Pinpoint the cell where the given text exists, returning its (X, Y) midpoint coordinate. 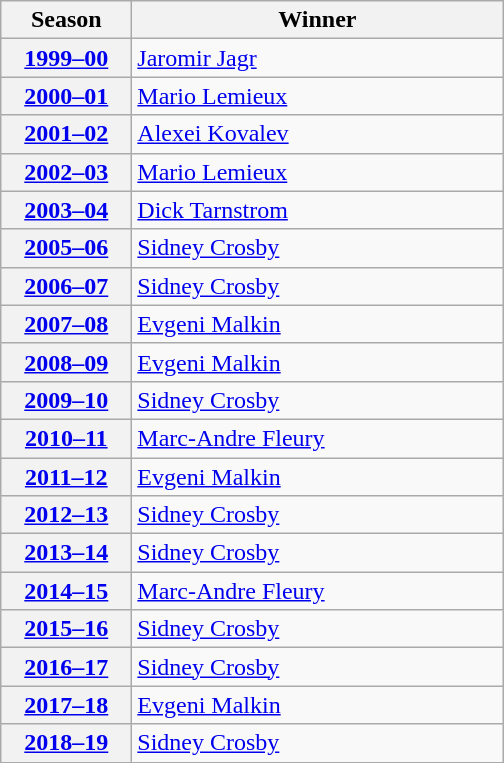
1999–00 (66, 58)
2001–02 (66, 134)
2010–11 (66, 438)
Jaromir Jagr (318, 58)
Dick Tarnstrom (318, 210)
2012–13 (66, 515)
2015–16 (66, 629)
Alexei Kovalev (318, 134)
2011–12 (66, 477)
Season (66, 20)
2013–14 (66, 553)
2002–03 (66, 172)
2016–17 (66, 667)
2005–06 (66, 248)
2018–19 (66, 743)
Winner (318, 20)
2008–09 (66, 362)
2007–08 (66, 324)
2009–10 (66, 400)
2006–07 (66, 286)
2014–15 (66, 591)
2003–04 (66, 210)
2017–18 (66, 705)
2000–01 (66, 96)
